Locate the cell with the specified text and output its [x, y] center coordinate. 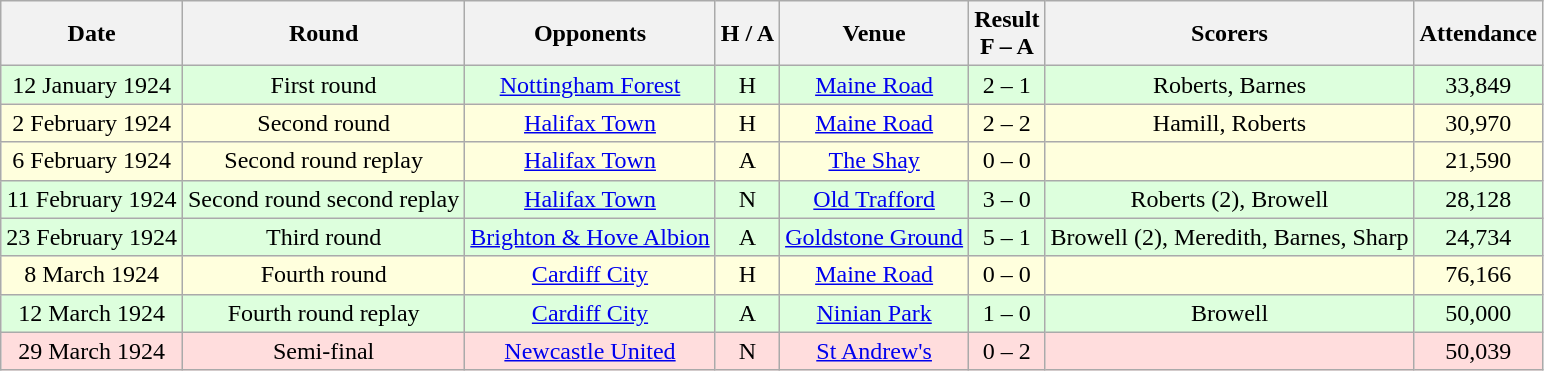
23 February 1924 [92, 237]
Old Trafford [874, 199]
Nottingham Forest [590, 85]
50,000 [1478, 313]
12 January 1924 [92, 85]
The Shay [874, 161]
24,734 [1478, 237]
Roberts, Barnes [1230, 85]
2 – 1 [1007, 85]
Ninian Park [874, 313]
30,970 [1478, 123]
Goldstone Ground [874, 237]
Venue [874, 34]
2 – 2 [1007, 123]
Newcastle United [590, 351]
3 – 0 [1007, 199]
50,039 [1478, 351]
5 – 1 [1007, 237]
2 February 1924 [92, 123]
Second round replay [323, 161]
First round [323, 85]
Semi-final [323, 351]
Roberts (2), Browell [1230, 199]
Second round second replay [323, 199]
76,166 [1478, 275]
H / A [747, 34]
33,849 [1478, 85]
Attendance [1478, 34]
Brighton & Hove Albion [590, 237]
29 March 1924 [92, 351]
8 March 1924 [92, 275]
0 – 2 [1007, 351]
ResultF – A [1007, 34]
Hamill, Roberts [1230, 123]
21,590 [1478, 161]
Date [92, 34]
Fourth round replay [323, 313]
Opponents [590, 34]
1 – 0 [1007, 313]
Scorers [1230, 34]
11 February 1924 [92, 199]
Second round [323, 123]
6 February 1924 [92, 161]
Browell [1230, 313]
St Andrew's [874, 351]
Third round [323, 237]
Fourth round [323, 275]
28,128 [1478, 199]
Round [323, 34]
Browell (2), Meredith, Barnes, Sharp [1230, 237]
12 March 1924 [92, 313]
